Return the [x, y] coordinate for the center point of the cell that contains the specified text.  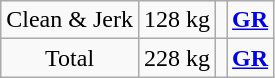
128 kg [176, 20]
228 kg [176, 58]
Clean & Jerk [70, 20]
Total [70, 58]
